Find where the given text appears and provide that cell's center as (x, y) coordinate. 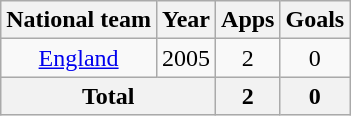
Goals (315, 20)
Apps (248, 20)
England (79, 58)
National team (79, 20)
Year (186, 20)
2005 (186, 58)
Total (108, 96)
